Identify which cell holds the provided text, then report its [X, Y] central coordinate. 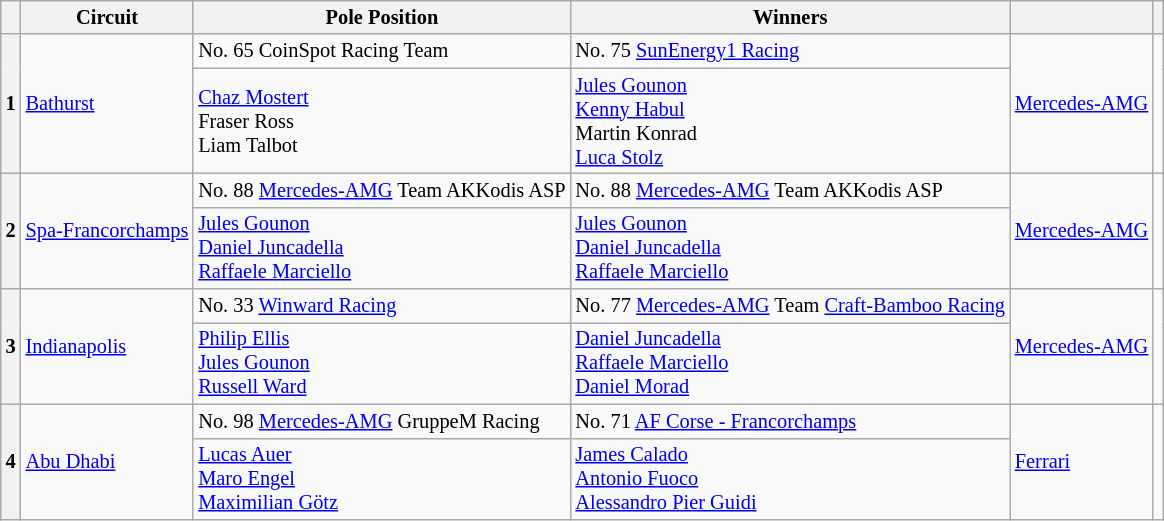
Jules Gounon Kenny Habul Martin Konrad Luca Stolz [790, 121]
No. 98 Mercedes-AMG GruppeM Racing [382, 421]
Philip Ellis Jules Gounon Russell Ward [382, 363]
No. 75 SunEnergy1 Racing [790, 51]
2 [11, 230]
No. 77 Mercedes-AMG Team Craft-Bamboo Racing [790, 306]
Abu Dhabi [108, 462]
Indianapolis [108, 346]
No. 33 Winward Racing [382, 306]
Daniel Juncadella Raffaele Marciello Daniel Morad [790, 363]
1 [11, 104]
Winners [790, 17]
Chaz Mostert Fraser Ross Liam Talbot [382, 121]
James Calado Antonio Fuoco Alessandro Pier Guidi [790, 479]
3 [11, 346]
Lucas Auer Maro Engel Maximilian Götz [382, 479]
4 [11, 462]
Pole Position [382, 17]
No. 71 AF Corse - Francorchamps [790, 421]
Circuit [108, 17]
Ferrari [1082, 462]
No. 65 CoinSpot Racing Team [382, 51]
Spa-Francorchamps [108, 230]
Bathurst [108, 104]
